Output the [x, y] coordinate of the center of the cell containing the given text.  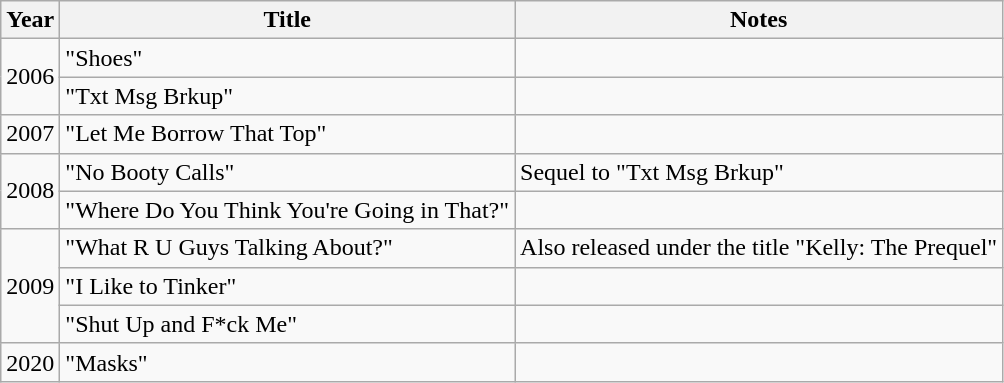
Sequel to "Txt Msg Brkup" [759, 172]
"What R U Guys Talking About?" [288, 248]
2009 [30, 286]
"Masks" [288, 362]
2007 [30, 134]
"Where Do You Think You're Going in That?" [288, 210]
"Shoes" [288, 58]
"Txt Msg Brkup" [288, 96]
"Let Me Borrow That Top" [288, 134]
Title [288, 20]
2006 [30, 77]
"Shut Up and F*ck Me" [288, 324]
2020 [30, 362]
"I Like to Tinker" [288, 286]
Year [30, 20]
Notes [759, 20]
"No Booty Calls" [288, 172]
2008 [30, 191]
Also released under the title "Kelly: The Prequel" [759, 248]
